Capture the cell that displays the provided text and extract its [X, Y] central coordinate. 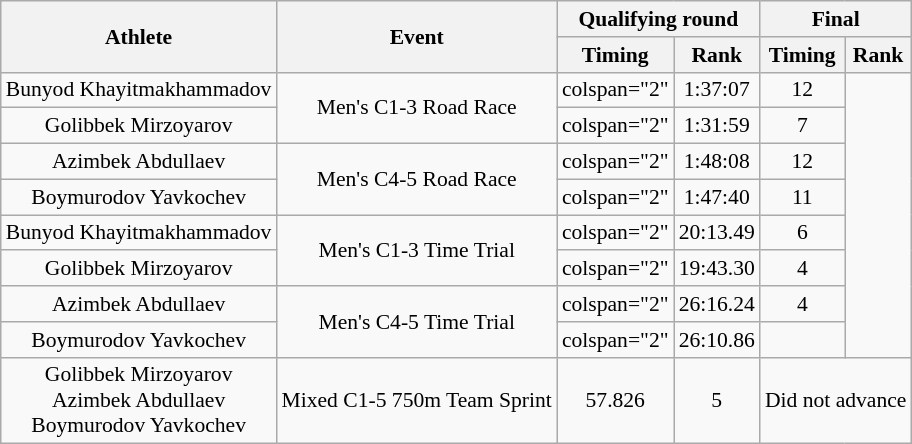
20:13.49 [717, 233]
5 [717, 400]
7 [802, 126]
Event [416, 36]
1:48:08 [717, 162]
1:31:59 [717, 126]
11 [802, 197]
Golibbek MirzoyarovAzimbek AbdullaevBoymurodov Yavkochev [139, 400]
Did not advance [836, 400]
19:43.30 [717, 269]
Men's C4-5 Time Trial [416, 322]
Men's C1-3 Road Race [416, 108]
Mixed C1-5 750m Team Sprint [416, 400]
1:47:40 [717, 197]
Men's C4-5 Road Race [416, 180]
57.826 [616, 400]
6 [802, 233]
Men's C1-3 Time Trial [416, 250]
1:37:07 [717, 90]
Qualifying round [658, 19]
Final [836, 19]
Athlete [139, 36]
26:16.24 [717, 304]
26:10.86 [717, 340]
